Locate the cell with the specified text and output its (x, y) center coordinate. 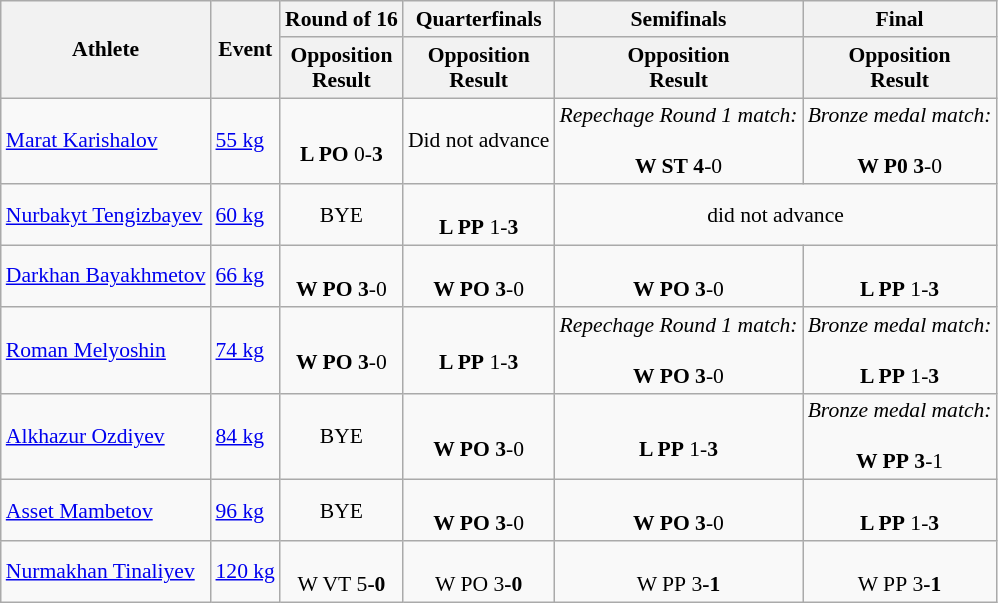
Round of 16 (342, 19)
Bronze medal match:W P0 3-0 (900, 142)
84 kg (244, 436)
Roman Melyoshin (106, 350)
Darkhan Bayakhmetov (106, 276)
Did not advance (479, 142)
Alkhazur Ozdiyev (106, 436)
60 kg (244, 216)
55 kg (244, 142)
Bronze medal match:L PP 1-3 (900, 350)
W VT 5-0 (342, 572)
did not advance (775, 216)
L PO 0-3 (342, 142)
120 kg (244, 572)
96 kg (244, 510)
Semifinals (678, 19)
Asset Mambetov (106, 510)
66 kg (244, 276)
Final (900, 19)
Marat Karishalov (106, 142)
74 kg (244, 350)
Athlete (106, 50)
Repechage Round 1 match:W ST 4-0 (678, 142)
Quarterfinals (479, 19)
Event (244, 50)
Nurbakyt Tengizbayev (106, 216)
Bronze medal match:W PP 3-1 (900, 436)
Nurmakhan Tinaliyev (106, 572)
Repechage Round 1 match:W PO 3-0 (678, 350)
